Pinpoint the cell where the given text exists, returning its [x, y] midpoint coordinate. 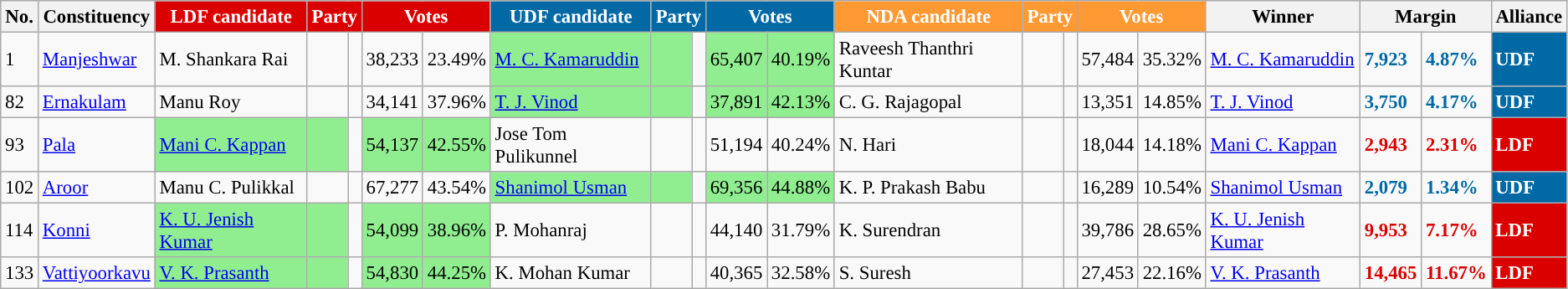
Manjeshwar [97, 60]
42.55% [457, 146]
39,786 [1108, 231]
Ernakulam [97, 102]
16,289 [1108, 188]
40.24% [802, 146]
Jose Tom Pulikunnel [571, 146]
42.13% [802, 102]
Constituency [97, 17]
K. P. Prakash Babu [929, 188]
14.18% [1171, 146]
Alliance [1529, 17]
M. Shankara Rai [231, 60]
82 [20, 102]
65,407 [736, 60]
Raveesh Thanthri Kuntar [929, 60]
54,137 [392, 146]
93 [20, 146]
35.32% [1171, 60]
Manu C. Pulikkal [231, 188]
18,044 [1108, 146]
9,953 [1391, 231]
13,351 [1108, 102]
28.65% [1171, 231]
38,233 [392, 60]
Konni [97, 231]
1 [20, 60]
2.31% [1456, 146]
14.85% [1171, 102]
10.54% [1171, 188]
7.17% [1456, 231]
40.19% [802, 60]
51,194 [736, 146]
Winner [1283, 17]
2,943 [1391, 146]
44,140 [736, 231]
57,484 [1108, 60]
Manu Roy [231, 102]
43.54% [457, 188]
37.96% [457, 102]
54,099 [392, 231]
38.96% [457, 231]
69,356 [736, 188]
4.17% [1456, 102]
P. Mohanraj [571, 231]
K. Surendran [929, 231]
LDF candidate [231, 17]
67,277 [392, 188]
2,079 [1391, 188]
NDA candidate [929, 17]
N. Hari [929, 146]
34,141 [392, 102]
1.34% [1456, 188]
UDF candidate [571, 17]
Margin [1426, 17]
31.79% [802, 231]
102 [20, 188]
44.88% [802, 188]
23.49% [457, 60]
7,923 [1391, 60]
4.87% [1456, 60]
No. [20, 17]
C. G. Rajagopal [929, 102]
114 [20, 231]
3,750 [1391, 102]
Aroor [97, 188]
Pala [97, 146]
37,891 [736, 102]
